Output the [x, y] coordinate of the center of the cell containing the given text.  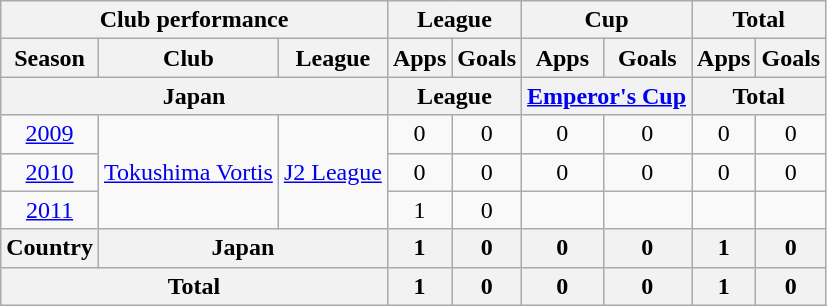
Season [50, 58]
Country [50, 248]
2010 [50, 172]
Club performance [194, 20]
Club [188, 58]
2011 [50, 210]
2009 [50, 134]
Tokushima Vortis [188, 172]
Emperor's Cup [607, 96]
Cup [607, 20]
J2 League [332, 172]
